Scan for the cell matching the given text and deliver its (X, Y) coordinate at center. 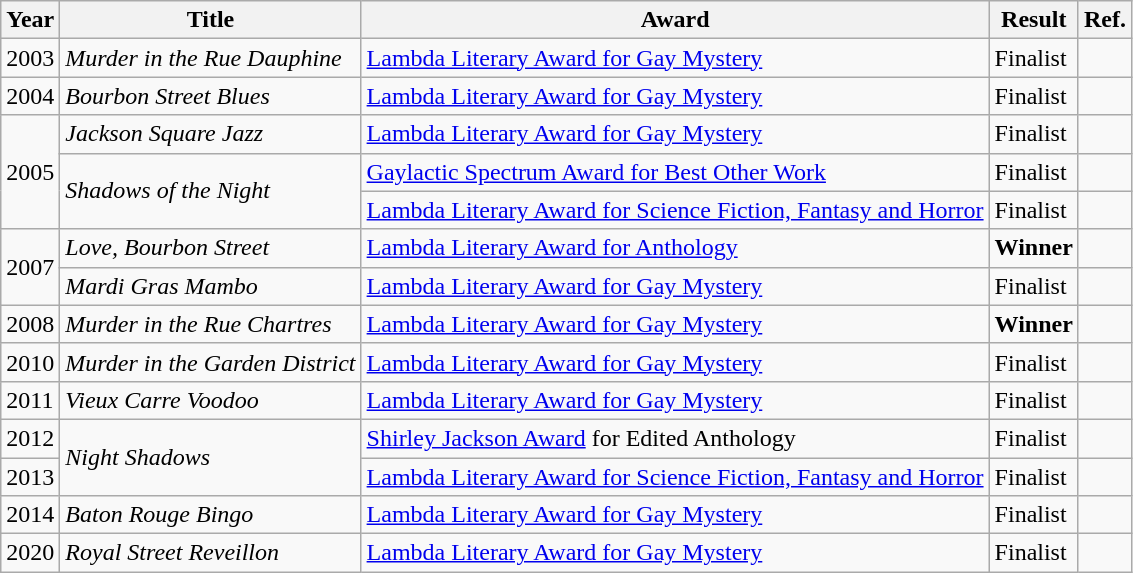
Result (1034, 20)
Royal Street Reveillon (210, 553)
2014 (30, 515)
Title (210, 20)
Murder in the Rue Chartres (210, 324)
Lambda Literary Award for Anthology (675, 248)
2005 (30, 172)
2013 (30, 477)
Gaylactic Spectrum Award for Best Other Work (675, 172)
Love, Bourbon Street (210, 248)
Award (675, 20)
2010 (30, 362)
2011 (30, 400)
Shirley Jackson Award for Edited Anthology (675, 438)
Night Shadows (210, 457)
2003 (30, 58)
2012 (30, 438)
Murder in the Rue Dauphine (210, 58)
2020 (30, 553)
Mardi Gras Mambo (210, 286)
Vieux Carre Voodoo (210, 400)
2004 (30, 96)
Year (30, 20)
2007 (30, 267)
Bourbon Street Blues (210, 96)
2008 (30, 324)
Ref. (1104, 20)
Baton Rouge Bingo (210, 515)
Murder in the Garden District (210, 362)
Jackson Square Jazz (210, 134)
Shadows of the Night (210, 191)
